Output the (x, y) coordinate of the center of the cell containing the given text.  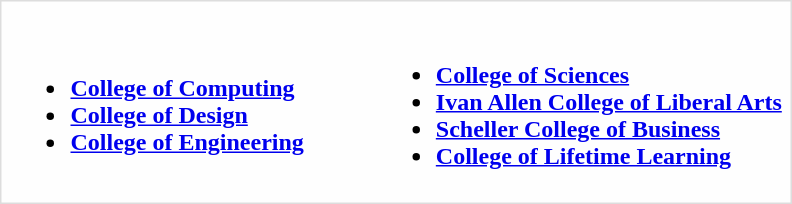
College of ComputingCollege of DesignCollege of Engineering (157, 102)
College of SciencesIvan Allen College of Liberal ArtsScheller College of BusinessCollege of Lifetime Learning (578, 102)
